For the text-containing cell, return its midpoint in [x, y] coordinate format. 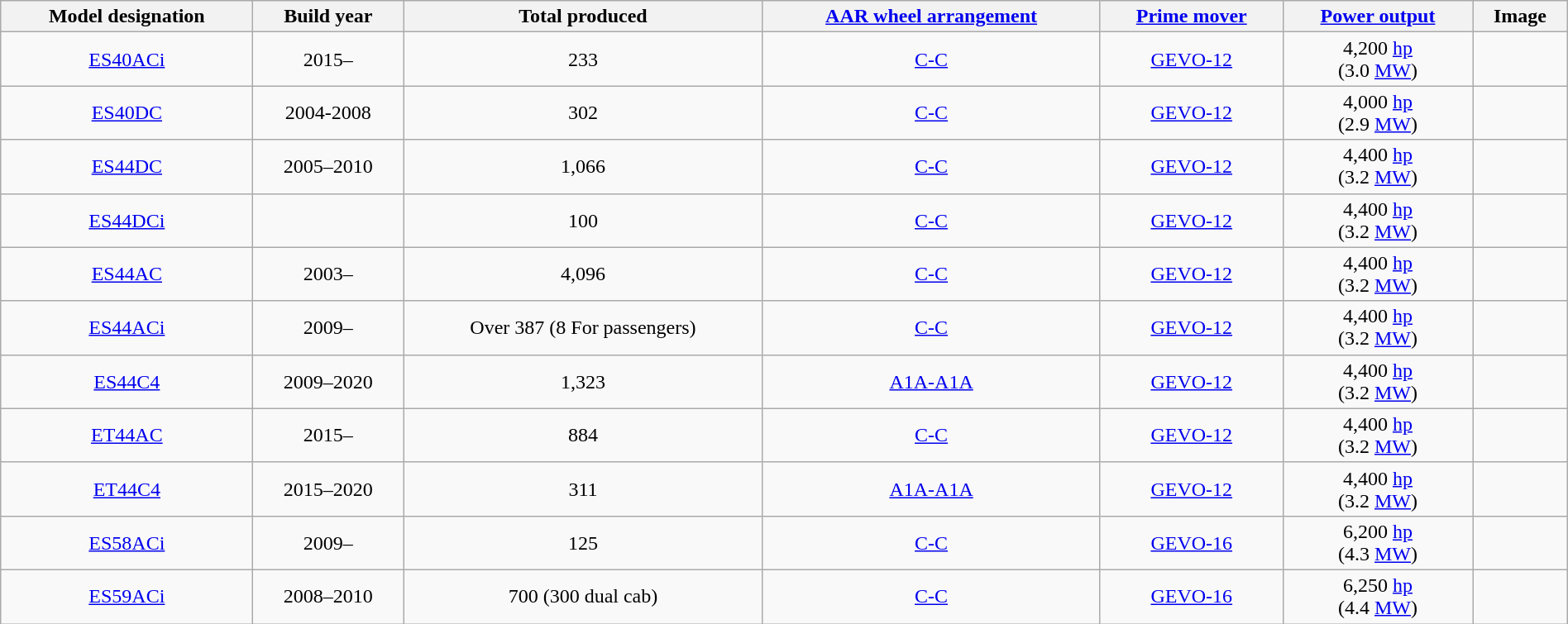
2008–2010 [328, 597]
2005–2010 [328, 167]
6,250 hp(4.4 MW) [1378, 597]
ES44ACi [127, 327]
884 [583, 435]
4,200 hp(3.0 MW) [1378, 60]
ES59ACi [127, 597]
Model designation [127, 17]
ET44C4 [127, 489]
Power output [1378, 17]
ES44DC [127, 167]
4,000 hp(2.9 MW) [1378, 112]
ES40ACi [127, 60]
Image [1520, 17]
4,096 [583, 274]
700 (300 dual cab) [583, 597]
125 [583, 542]
100 [583, 220]
1,066 [583, 167]
2015–2020 [328, 489]
Over 387 (8 For passengers) [583, 327]
2009–2020 [328, 382]
311 [583, 489]
6,200 hp(4.3 MW) [1378, 542]
ES44C4 [127, 382]
ES44AC [127, 274]
233 [583, 60]
302 [583, 112]
Total produced [583, 17]
ES58ACi [127, 542]
2003– [328, 274]
2004-2008 [328, 112]
Build year [328, 17]
AAR wheel arrangement [931, 17]
Prime mover [1191, 17]
ES44DCi [127, 220]
ES40DC [127, 112]
ET44AC [127, 435]
1,323 [583, 382]
